Search for the cell housing the specified text and yield its [X, Y] center coordinate. 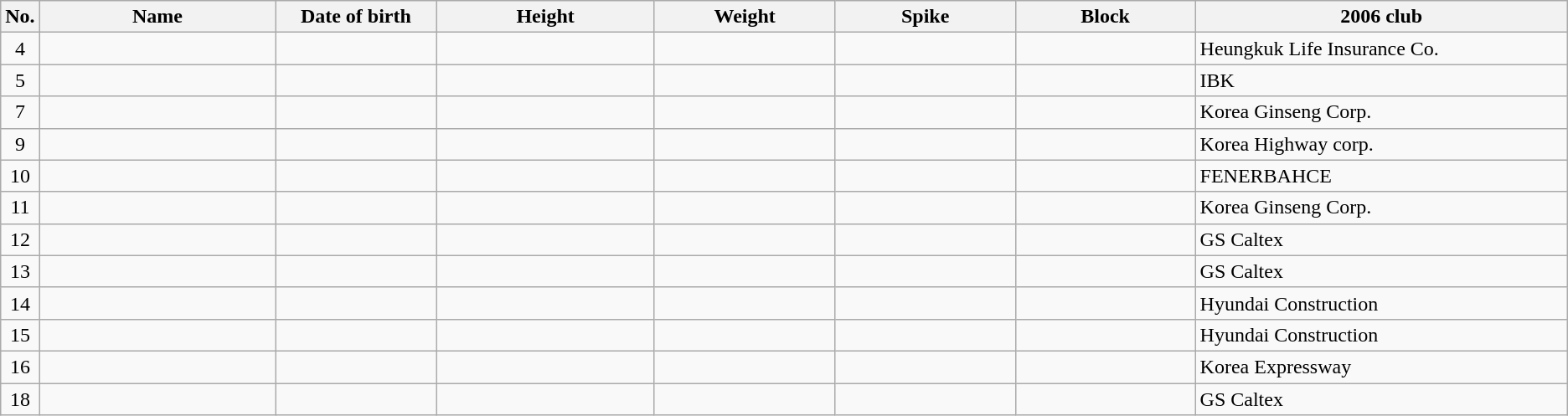
4 [20, 49]
IBK [1381, 80]
Date of birth [356, 17]
No. [20, 17]
FENERBAHCE [1381, 176]
15 [20, 335]
Spike [925, 17]
Weight [745, 17]
Block [1106, 17]
5 [20, 80]
Name [157, 17]
10 [20, 176]
16 [20, 367]
Korea Expressway [1381, 367]
7 [20, 112]
18 [20, 399]
Height [545, 17]
12 [20, 239]
14 [20, 303]
13 [20, 271]
Korea Highway corp. [1381, 144]
Heungkuk Life Insurance Co. [1381, 49]
2006 club [1381, 17]
9 [20, 144]
11 [20, 208]
